Locate the cell with the specified text and output its (x, y) center coordinate. 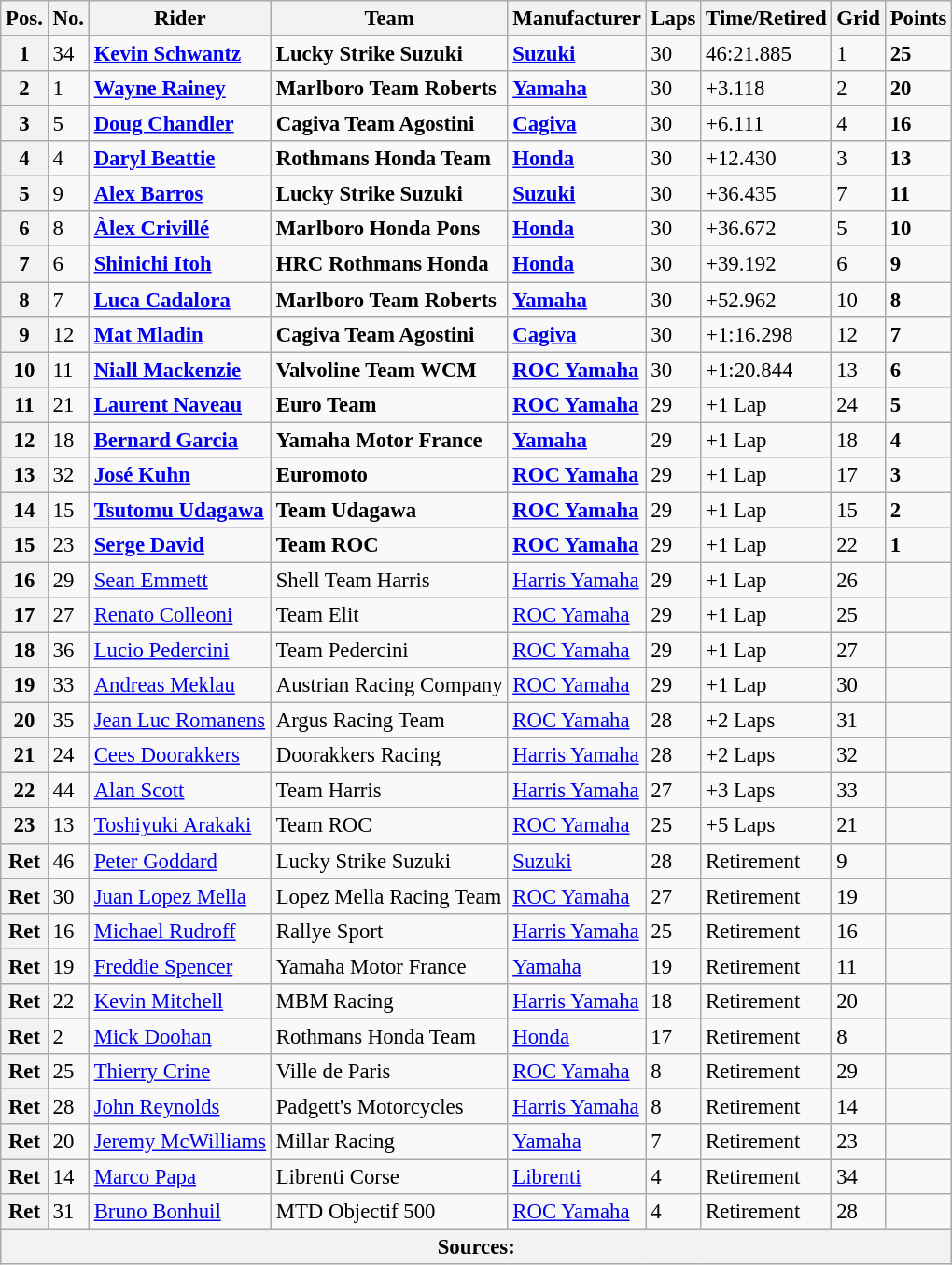
Ville de Paris (389, 1072)
Team Harris (389, 791)
Shell Team Harris (389, 580)
+39.192 (766, 264)
Team Pedercini (389, 651)
Peter Goddard (179, 861)
José Kuhn (179, 475)
35 (68, 721)
Serge David (179, 545)
Rider (179, 19)
Bruno Bonhuil (179, 1212)
No. (68, 19)
Librenti (577, 1177)
Niall Mackenzie (179, 370)
Freddie Spencer (179, 966)
44 (68, 791)
Cees Doorakkers (179, 755)
Andreas Meklau (179, 685)
+36.435 (766, 194)
Sources: (476, 1247)
46:21.885 (766, 54)
Bernard Garcia (179, 440)
Mat Mladin (179, 334)
+36.672 (766, 229)
Manufacturer (577, 19)
Pos. (24, 19)
Valvoline Team WCM (389, 370)
Michael Rudroff (179, 931)
Renato Colleoni (179, 615)
HRC Rothmans Honda (389, 264)
Kevin Mitchell (179, 1002)
Jeremy McWilliams (179, 1142)
Doorakkers Racing (389, 755)
Euro Team (389, 404)
Lopez Mella Racing Team (389, 896)
Euromoto (389, 475)
Points (918, 19)
Laurent Naveau (179, 404)
+1:16.298 (766, 334)
Time/Retired (766, 19)
Shinichi Itoh (179, 264)
Thierry Crine (179, 1072)
Doug Chandler (179, 124)
Juan Lopez Mella (179, 896)
26 (859, 580)
Tsutomu Udagawa (179, 510)
Team Udagawa (389, 510)
+6.111 (766, 124)
Librenti Corse (389, 1177)
+1:20.844 (766, 370)
Marco Papa (179, 1177)
Alex Barros (179, 194)
Toshiyuki Arakaki (179, 826)
Laps (674, 19)
Austrian Racing Company (389, 685)
Alan Scott (179, 791)
Sean Emmett (179, 580)
36 (68, 651)
Rallye Sport (389, 931)
Marlboro Honda Pons (389, 229)
46 (68, 861)
Wayne Rainey (179, 89)
+5 Laps (766, 826)
+52.962 (766, 300)
+3.118 (766, 89)
Team Elit (389, 615)
MBM Racing (389, 1002)
Jean Luc Romanens (179, 721)
Daryl Beattie (179, 159)
Luca Cadalora (179, 300)
Àlex Crivillé (179, 229)
John Reynolds (179, 1106)
MTD Objectif 500 (389, 1212)
Kevin Schwantz (179, 54)
+3 Laps (766, 791)
Millar Racing (389, 1142)
Lucio Pedercini (179, 651)
Grid (859, 19)
Team (389, 19)
+12.430 (766, 159)
Mick Doohan (179, 1036)
Padgett's Motorcycles (389, 1106)
Argus Racing Team (389, 721)
